Search for the cell housing the specified text and yield its (x, y) center coordinate. 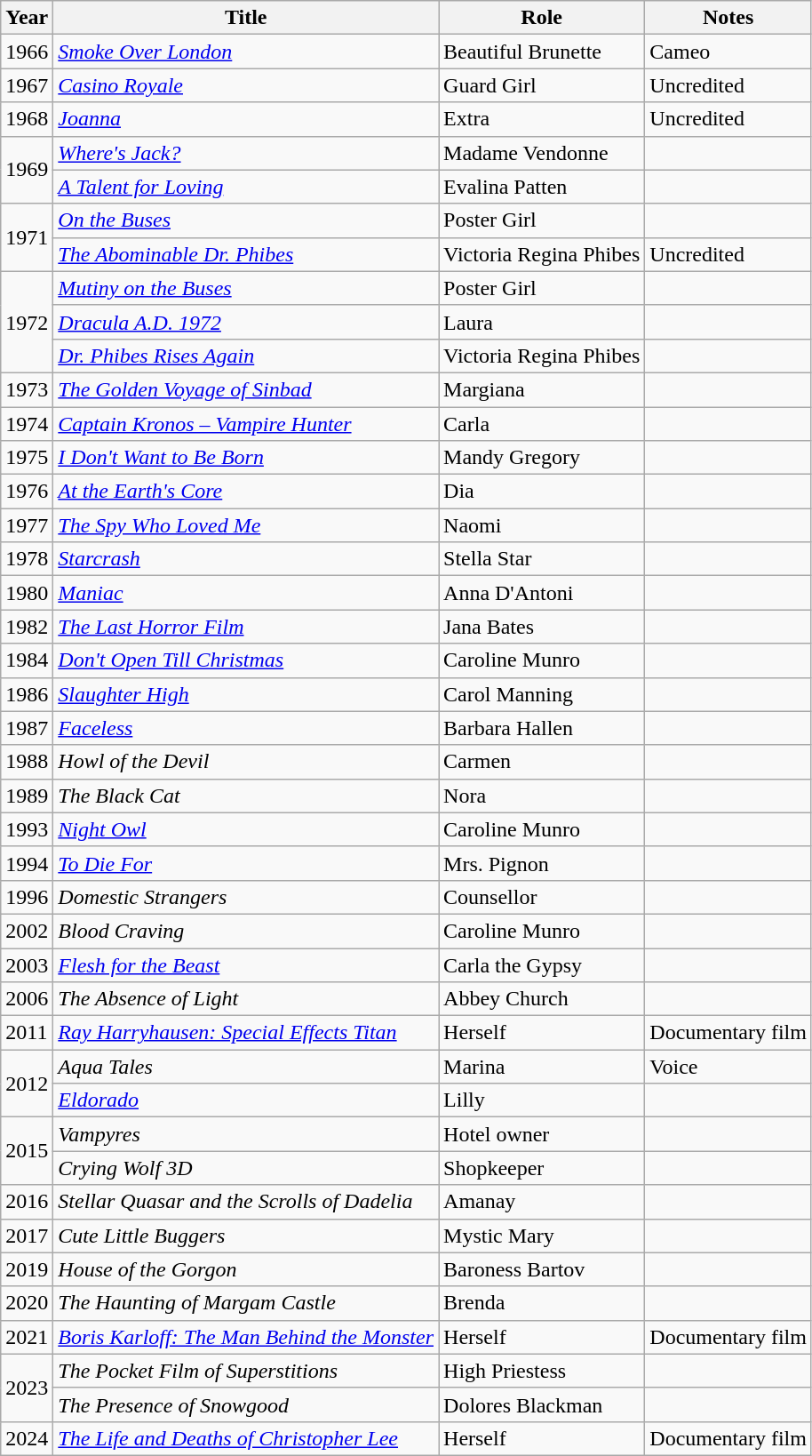
Carla (542, 424)
The Presence of Snowgood (246, 1404)
1968 (27, 119)
2020 (27, 1303)
Evalina Patten (542, 187)
1976 (27, 492)
2002 (27, 931)
Title (246, 18)
Dolores Blackman (542, 1404)
Howl of the Devil (246, 762)
Hotel owner (542, 1134)
House of the Gorgon (246, 1269)
2021 (27, 1337)
Extra (542, 119)
1996 (27, 897)
1977 (27, 525)
1974 (27, 424)
1982 (27, 627)
Crying Wolf 3D (246, 1168)
Cute Little Buggers (246, 1236)
A Talent for Loving (246, 187)
Eldorado (246, 1100)
1988 (27, 762)
Where's Jack? (246, 153)
2023 (27, 1388)
Margiana (542, 389)
1984 (27, 660)
Year (27, 18)
Aqua Tales (246, 1067)
2012 (27, 1084)
1989 (27, 796)
2011 (27, 1033)
Carol Manning (542, 694)
Madame Vendonne (542, 153)
Jana Bates (542, 627)
1987 (27, 728)
Flesh for the Beast (246, 964)
Shopkeeper (542, 1168)
1969 (27, 170)
The Spy Who Loved Me (246, 525)
At the Earth's Core (246, 492)
On the Buses (246, 220)
Stella Star (542, 559)
1994 (27, 863)
Vampyres (246, 1134)
Dr. Phibes Rises Again (246, 356)
Carmen (542, 762)
Abbey Church (542, 999)
Captain Kronos – Vampire Hunter (246, 424)
Counsellor (542, 897)
Guard Girl (542, 85)
Mrs. Pignon (542, 863)
Role (542, 18)
Stellar Quasar and the Scrolls of Dadelia (246, 1202)
Boris Karloff: The Man Behind the Monster (246, 1337)
Domestic Strangers (246, 897)
Slaughter High (246, 694)
1993 (27, 829)
Brenda (542, 1303)
To Die For (246, 863)
Mutiny on the Buses (246, 288)
The Black Cat (246, 796)
1972 (27, 322)
Faceless (246, 728)
Carla the Gypsy (542, 964)
2015 (27, 1151)
Voice (728, 1067)
Notes (728, 18)
The Last Horror Film (246, 627)
Marina (542, 1067)
Joanna (246, 119)
The Pocket Film of Superstitions (246, 1371)
2024 (27, 1438)
I Don't Want to Be Born (246, 458)
The Absence of Light (246, 999)
1967 (27, 85)
Amanay (542, 1202)
Naomi (542, 525)
The Haunting of Margam Castle (246, 1303)
Ray Harryhausen: Special Effects Titan (246, 1033)
1978 (27, 559)
1980 (27, 593)
2003 (27, 964)
Casino Royale (246, 85)
Lilly (542, 1100)
2006 (27, 999)
The Life and Deaths of Christopher Lee (246, 1438)
Mandy Gregory (542, 458)
Baroness Bartov (542, 1269)
2016 (27, 1202)
Dracula A.D. 1972 (246, 322)
Night Owl (246, 829)
The Golden Voyage of Sinbad (246, 389)
Cameo (728, 52)
Don't Open Till Christmas (246, 660)
Nora (542, 796)
1971 (27, 237)
2017 (27, 1236)
The Abominable Dr. Phibes (246, 254)
Barbara Hallen (542, 728)
Smoke Over London (246, 52)
1966 (27, 52)
1975 (27, 458)
High Priestess (542, 1371)
1986 (27, 694)
Maniac (246, 593)
2019 (27, 1269)
Anna D'Antoni (542, 593)
Blood Craving (246, 931)
Beautiful Brunette (542, 52)
1973 (27, 389)
Laura (542, 322)
Starcrash (246, 559)
Mystic Mary (542, 1236)
Dia (542, 492)
